Return the (X, Y) coordinate for the center point of the cell that contains the specified text.  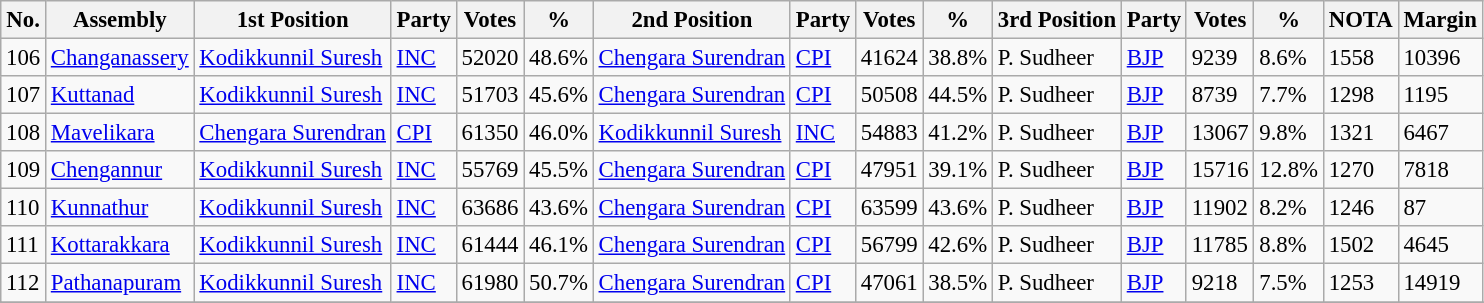
108 (24, 133)
6467 (1440, 133)
109 (24, 170)
1502 (1360, 245)
Assembly (120, 20)
41624 (889, 58)
Kunnathur (120, 208)
61980 (490, 283)
9239 (1220, 58)
1195 (1440, 95)
3rd Position (1056, 20)
Pathanapuram (120, 283)
47061 (889, 283)
No. (24, 20)
110 (24, 208)
Kottarakkara (120, 245)
45.5% (558, 170)
54883 (889, 133)
9.8% (1288, 133)
12.8% (1288, 170)
14919 (1440, 283)
111 (24, 245)
1st Position (292, 20)
46.0% (558, 133)
112 (24, 283)
87 (1440, 208)
4645 (1440, 245)
8.8% (1288, 245)
1253 (1360, 283)
106 (24, 58)
39.1% (958, 170)
1270 (1360, 170)
Chengannur (120, 170)
1321 (1360, 133)
56799 (889, 245)
11785 (1220, 245)
13067 (1220, 133)
55769 (490, 170)
47951 (889, 170)
Mavelikara (120, 133)
8.6% (1288, 58)
50508 (889, 95)
1558 (1360, 58)
61444 (490, 245)
63599 (889, 208)
Margin (1440, 20)
41.2% (958, 133)
Kuttanad (120, 95)
45.6% (558, 95)
7.7% (1288, 95)
9218 (1220, 283)
107 (24, 95)
48.6% (558, 58)
38.5% (958, 283)
2nd Position (692, 20)
7.5% (1288, 283)
61350 (490, 133)
42.6% (958, 245)
Changanassery (120, 58)
1246 (1360, 208)
8.2% (1288, 208)
11902 (1220, 208)
44.5% (958, 95)
10396 (1440, 58)
7818 (1440, 170)
52020 (490, 58)
1298 (1360, 95)
50.7% (558, 283)
38.8% (958, 58)
46.1% (558, 245)
51703 (490, 95)
15716 (1220, 170)
NOTA (1360, 20)
63686 (490, 208)
8739 (1220, 95)
